For the text-containing cell, return its midpoint in (x, y) coordinate format. 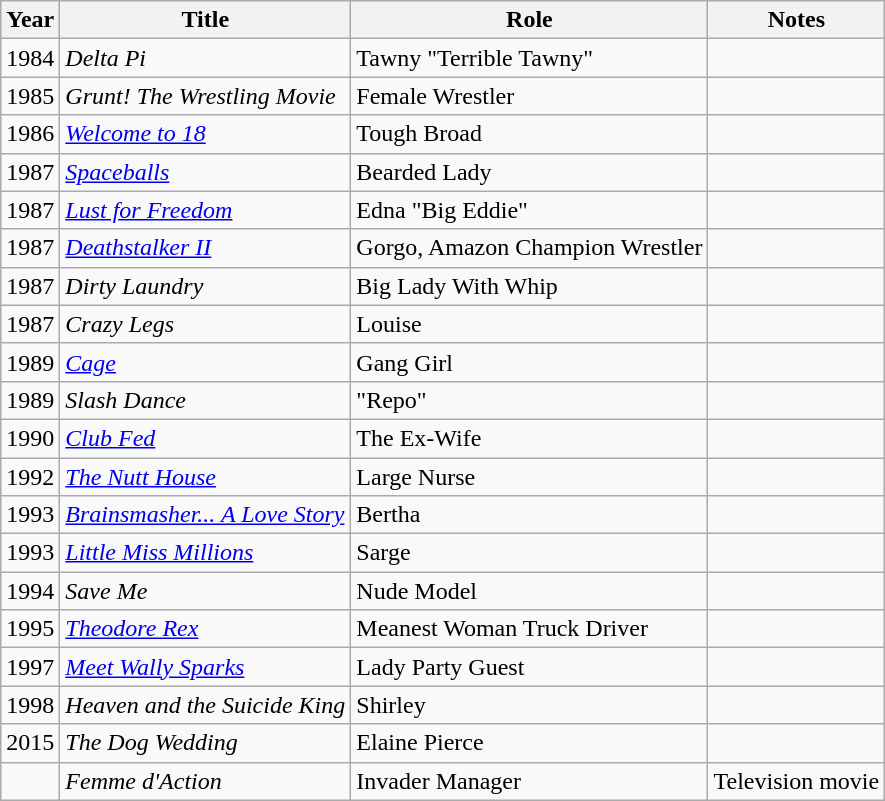
Lust for Freedom (206, 210)
Cage (206, 362)
Welcome to 18 (206, 134)
Gang Girl (530, 362)
1994 (30, 591)
Dirty Laundry (206, 286)
Louise (530, 324)
Title (206, 20)
Bearded Lady (530, 172)
Elaine Pierce (530, 743)
Sarge (530, 553)
Meet Wally Sparks (206, 667)
Nude Model (530, 591)
Notes (796, 20)
Spaceballs (206, 172)
1986 (30, 134)
Club Fed (206, 438)
Large Nurse (530, 477)
Edna "Big Eddie" (530, 210)
Theodore Rex (206, 629)
Role (530, 20)
1985 (30, 96)
Femme d'Action (206, 781)
Big Lady With Whip (530, 286)
Bertha (530, 515)
1998 (30, 705)
The Nutt House (206, 477)
Little Miss Millions (206, 553)
1990 (30, 438)
Tawny "Terrible Tawny" (530, 58)
1992 (30, 477)
Invader Manager (530, 781)
1995 (30, 629)
Female Wrestler (530, 96)
Tough Broad (530, 134)
Lady Party Guest (530, 667)
Deathstalker II (206, 248)
The Ex-Wife (530, 438)
Gorgo, Amazon Champion Wrestler (530, 248)
Shirley (530, 705)
Crazy Legs (206, 324)
Save Me (206, 591)
Grunt! The Wrestling Movie (206, 96)
The Dog Wedding (206, 743)
Delta Pi (206, 58)
Heaven and the Suicide King (206, 705)
Television movie (796, 781)
Year (30, 20)
1984 (30, 58)
Slash Dance (206, 400)
"Repo" (530, 400)
2015 (30, 743)
Meanest Woman Truck Driver (530, 629)
Brainsmasher... A Love Story (206, 515)
1997 (30, 667)
